Detect which cell encompasses the target text, then output its [x, y] center coordinate. 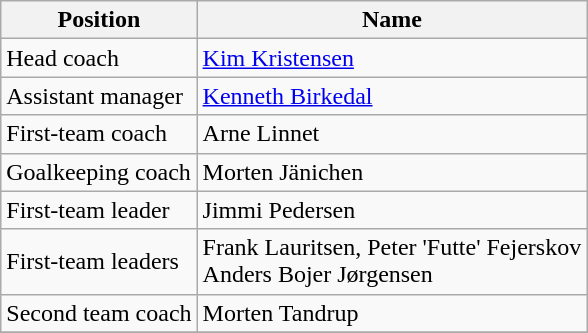
First-team leader [99, 210]
Arne Linnet [392, 134]
Morten Jänichen [392, 172]
Frank Lauritsen, Peter 'Futte' FejerskovAnders Bojer Jørgensen [392, 262]
Head coach [99, 58]
Morten Tandrup [392, 313]
Name [392, 20]
Kim Kristensen [392, 58]
Position [99, 20]
First-team leaders [99, 262]
Kenneth Birkedal [392, 96]
Goalkeeping coach [99, 172]
First-team coach [99, 134]
Jimmi Pedersen [392, 210]
Assistant manager [99, 96]
Second team coach [99, 313]
